Search for the cell housing the specified text and yield its [X, Y] center coordinate. 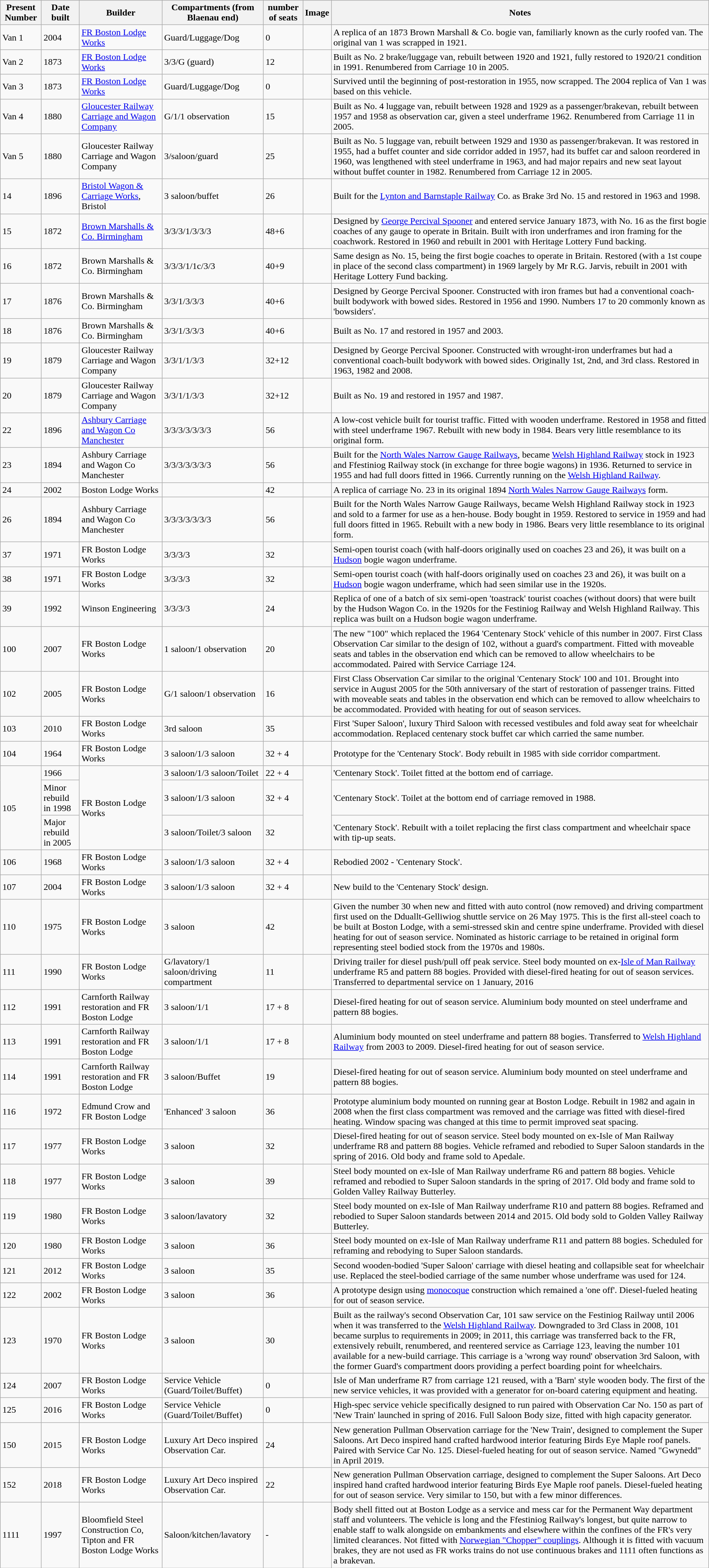
102 [21, 694]
2005 [60, 694]
2015 [60, 1445]
Image [317, 13]
'Centenary Stock'. Rebuilt with a toilet replacing the first class compartment and wheelchair space with tip-up seats. [520, 832]
1 saloon/1 observation [213, 649]
Rebodied 2002 - 'Centenary Stock'. [520, 862]
Prototype for the 'Centenary Stock'. Body rebuilt in 1985 with side corridor compartment. [520, 753]
123 [21, 1340]
Builder [121, 13]
117 [21, 1146]
124 [21, 1385]
1990 [60, 972]
number of seats [283, 13]
Present Number [21, 13]
'Centenary Stock'. Toilet fitted at the bottom end of carriage. [520, 773]
Van 4 [21, 116]
105 [21, 808]
150 [21, 1445]
'Enhanced' 3 saloon [213, 1112]
3 saloon/Buffet [213, 1077]
1972 [60, 1112]
Van 2 [21, 62]
110 [21, 927]
125 [21, 1410]
1111 [21, 1535]
3 saloon/buffet [213, 196]
48+6 [283, 231]
118 [21, 1181]
Saloon/kitchen/lavatory [213, 1535]
17 [21, 301]
3 saloon/lavatory [213, 1216]
1964 [60, 753]
Date built [60, 13]
152 [21, 1485]
18 [21, 330]
3/saloon/guard [213, 156]
3 saloon/1/3 saloon/Toilet [213, 773]
100 [21, 649]
1997 [60, 1535]
Built for the Lynton and Barnstaple Railway Co. as Brake 3rd No. 15 and restored in 1963 and 1998. [520, 196]
2012 [60, 1271]
23 [21, 465]
111 [21, 972]
106 [21, 862]
'Centenary Stock'. Toilet at the bottom end of carriage removed in 1988. [520, 797]
11 [283, 972]
2010 [60, 729]
- [283, 1535]
2018 [60, 1485]
New build to the 'Centenary Stock' design. [520, 886]
G/1 saloon/1 observation [213, 694]
Van 3 [21, 86]
Edmund Crow and FR Boston Lodge [121, 1112]
Bristol Wagon & Carriage Works, Bristol [121, 196]
Compartments (from Blaenau end) [213, 13]
Bloomfield Steel Construction Co, Tipton and FR Boston Lodge Works [121, 1535]
103 [21, 729]
40+9 [283, 266]
Survived until the beginning of post-restoration in 1955, now scrapped. The 2004 replica of Van 1 was based on this vehicle. [520, 86]
Minor rebuild in 1998 [60, 797]
116 [21, 1112]
A prototype design using monocoque construction which remained a 'one off'. Diesel-fueled heating for out of season service. [520, 1295]
Notes [520, 13]
G/lavatory/1 saloon/driving compartment [213, 972]
38 [21, 579]
Winson Engineering [121, 609]
3/3/3/1/1c/3/3 [213, 266]
A replica of carriage No. 23 in its original 1894 North Wales Narrow Gauge Railways form. [520, 490]
G/1/1 observation [213, 116]
119 [21, 1216]
107 [21, 886]
Built as No. 17 and restored in 1957 and 2003. [520, 330]
30 [283, 1340]
Major rebuild in 2005 [60, 832]
3/3/G (guard) [213, 62]
25 [283, 156]
Steel body mounted on ex-Isle of Man Railway underframe R11 and pattern 88 bogies. Scheduled for reframing and rebodying to Super Saloon standards. [520, 1246]
14 [21, 196]
A replica of an 1873 Brown Marshall & Co. bogie van, familiarly known as the curly roofed van. The original van 1 was scrapped in 1921. [520, 37]
Built as No. 19 and restored in 1957 and 1987. [520, 396]
112 [21, 1007]
3rd saloon [213, 729]
22 + 4 [283, 773]
120 [21, 1246]
1975 [60, 927]
104 [21, 753]
2016 [60, 1410]
122 [21, 1295]
3 saloon/Toilet/3 saloon [213, 832]
114 [21, 1077]
1992 [60, 609]
37 [21, 555]
113 [21, 1042]
Van 5 [21, 156]
121 [21, 1271]
Built as No. 2 brake/luggage van, rebuilt between 1920 and 1921, fully restored to 1920/21 condition in 1991. Renumbered from Carriage 10 in 2005. [520, 62]
3/3/3/1/3/3/3 [213, 231]
Semi-open tourist coach (with half-doors originally used on coaches 23 and 26), it was built on a Hudson bogie wagon underframe. [520, 555]
12 [283, 62]
1970 [60, 1340]
1968 [60, 862]
1966 [60, 773]
Van 1 [21, 37]
Boston Lodge Works [121, 490]
